From the cell containing the given text, extract its center point as (X, Y) coordinate. 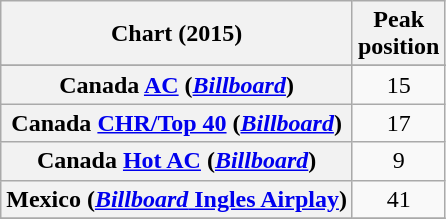
Canada AC (Billboard) (177, 85)
Canada Hot AC (Billboard) (177, 161)
Chart (2015) (177, 34)
17 (398, 123)
15 (398, 85)
Canada CHR/Top 40 (Billboard) (177, 123)
Peak position (398, 34)
41 (398, 199)
9 (398, 161)
Mexico (Billboard Ingles Airplay) (177, 199)
